Provide the [X, Y] coordinate of the cell's center where the given text is located.  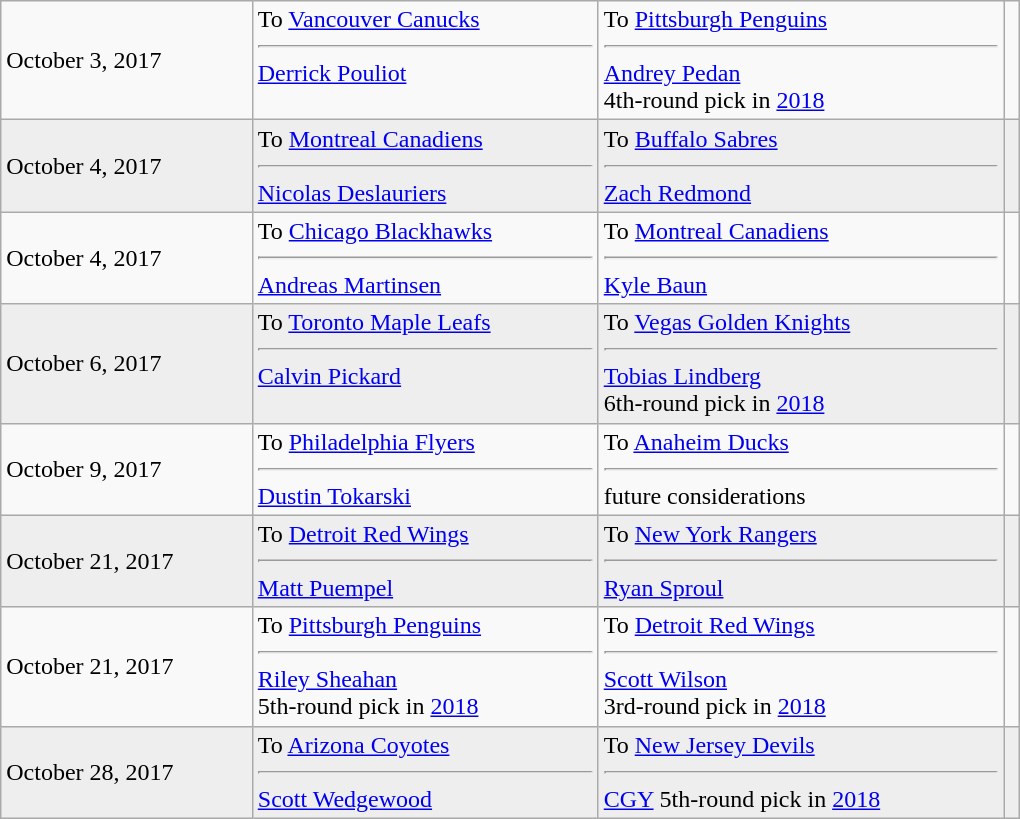
To Toronto Maple LeafsCalvin Pickard [425, 364]
To New Jersey DevilsCGY 5th-round pick in 2018 [800, 772]
October 9, 2017 [127, 469]
October 3, 2017 [127, 60]
To Pittsburgh PenguinsRiley Sheahan5th-round pick in 2018 [425, 666]
To Montreal CanadiensKyle Baun [800, 258]
To Detroit Red WingsScott Wilson3rd-round pick in 2018 [800, 666]
To Montreal CanadiensNicolas Deslauriers [425, 166]
To Arizona CoyotesScott Wedgewood [425, 772]
To Pittsburgh PenguinsAndrey Pedan4th-round pick in 2018 [800, 60]
To Philadelphia FlyersDustin Tokarski [425, 469]
To Vegas Golden KnightsTobias Lindberg6th-round pick in 2018 [800, 364]
To Detroit Red WingsMatt Puempel [425, 561]
To Chicago BlackhawksAndreas Martinsen [425, 258]
October 6, 2017 [127, 364]
To Vancouver CanucksDerrick Pouliot [425, 60]
To New York RangersRyan Sproul [800, 561]
To Buffalo SabresZach Redmond [800, 166]
October 28, 2017 [127, 772]
To Anaheim Ducksfuture considerations [800, 469]
